For the text-containing cell, return its midpoint in [x, y] coordinate format. 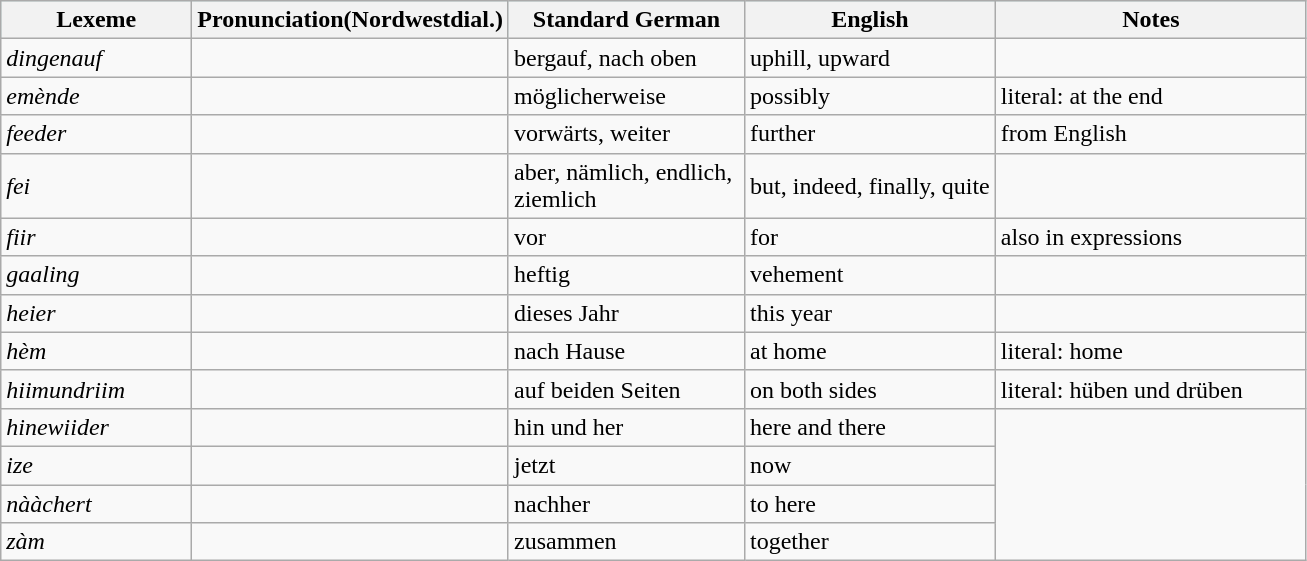
nààchert [96, 503]
heftig [626, 275]
here and there [870, 427]
but, indeed, finally, quite [870, 186]
zàm [96, 542]
zusammen [626, 542]
literal: hüben und drüben [1150, 389]
fiir [96, 237]
together [870, 542]
fei [96, 186]
ize [96, 465]
auf beiden Seiten [626, 389]
Notes [1150, 20]
on both sides [870, 389]
Standard German [626, 20]
bergauf, nach oben [626, 58]
for [870, 237]
from English [1150, 134]
dieses Jahr [626, 313]
now [870, 465]
vorwärts, weiter [626, 134]
vehement [870, 275]
hin und her [626, 427]
uphill, upward [870, 58]
to here [870, 503]
hèm [96, 351]
literal: at the end [1150, 96]
at home [870, 351]
hinewiider [96, 427]
possibly [870, 96]
gaaling [96, 275]
Pronunciation(Nordwestdial.) [350, 20]
Lexeme [96, 20]
heier [96, 313]
aber, nämlich, endlich, ziemlich [626, 186]
möglicherweise [626, 96]
vor [626, 237]
jetzt [626, 465]
also in expressions [1150, 237]
nach Hause [626, 351]
feeder [96, 134]
hiimundriim [96, 389]
nachher [626, 503]
literal: home [1150, 351]
emènde [96, 96]
further [870, 134]
dingenauf [96, 58]
this year [870, 313]
English [870, 20]
